Find where the given text appears and provide that cell's center as [x, y] coordinate. 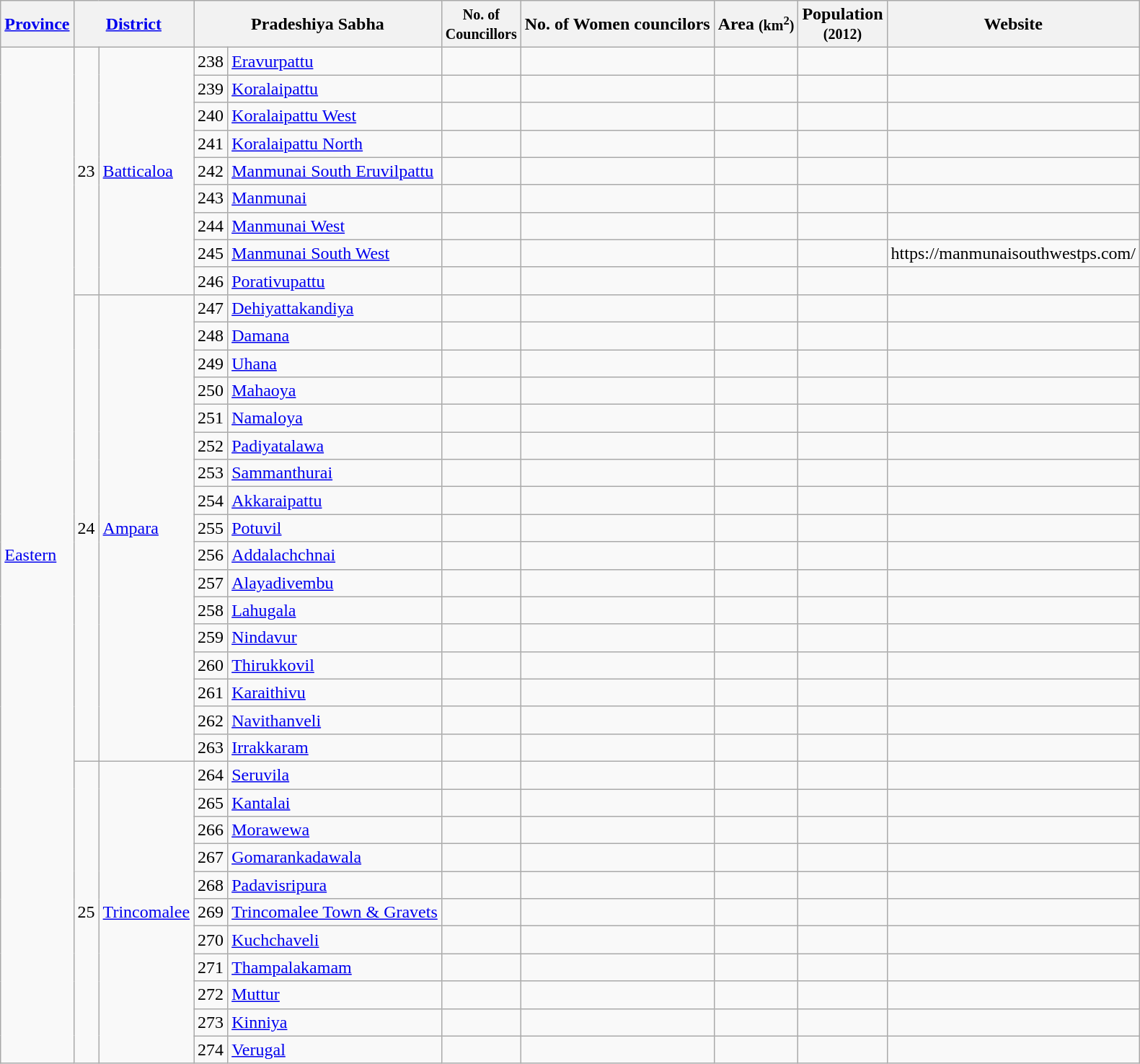
238 [211, 61]
Irrakkaram [335, 747]
253 [211, 473]
256 [211, 555]
Koralaipattu [335, 89]
Thirukkovil [335, 665]
Batticaloa [146, 172]
265 [211, 803]
24 [87, 528]
Pradeshiya Sabha [318, 25]
273 [211, 1022]
263 [211, 747]
257 [211, 583]
Eravurpattu [335, 61]
Eastern [37, 555]
266 [211, 830]
Alayadivembu [335, 583]
244 [211, 226]
Verugal [335, 1050]
267 [211, 858]
Padiyatalawa [335, 446]
Area (km2) [756, 25]
250 [211, 391]
251 [211, 418]
261 [211, 693]
246 [211, 281]
268 [211, 885]
District [134, 25]
Gomarankadawala [335, 858]
264 [211, 775]
252 [211, 446]
25 [87, 912]
272 [211, 995]
Kinniya [335, 1022]
Karaithivu [335, 693]
Manmunai [335, 198]
Manmunai South Eruvilpattu [335, 171]
Kantalai [335, 803]
Website [1013, 25]
Potuvil [335, 528]
No. ofCouncillors [481, 25]
Muttur [335, 995]
Morawewa [335, 830]
259 [211, 638]
Nindavur [335, 638]
248 [211, 335]
Damana [335, 335]
Padavisripura [335, 885]
245 [211, 253]
Lahugala [335, 610]
Addalachchnai [335, 555]
242 [211, 171]
Uhana [335, 363]
255 [211, 528]
Dehiyattakandiya [335, 308]
Navithanveli [335, 720]
Mahaoya [335, 391]
262 [211, 720]
Sammanthurai [335, 473]
Namaloya [335, 418]
249 [211, 363]
240 [211, 116]
23 [87, 172]
274 [211, 1050]
Population(2012) [842, 25]
Akkaraipattu [335, 501]
Thampalakamam [335, 967]
260 [211, 665]
Koralaipattu West [335, 116]
241 [211, 144]
https://manmunaisouthwestps.com/ [1013, 253]
Kuchchaveli [335, 940]
Trincomalee [146, 912]
Ampara [146, 528]
Province [37, 25]
239 [211, 89]
No. of Women councilors [617, 25]
247 [211, 308]
Trincomalee Town & Gravets [335, 913]
243 [211, 198]
Koralaipattu North [335, 144]
Manmunai West [335, 226]
Porativupattu [335, 281]
254 [211, 501]
271 [211, 967]
Manmunai South West [335, 253]
269 [211, 913]
258 [211, 610]
270 [211, 940]
Seruvila [335, 775]
